Capture the cell that displays the provided text and extract its (x, y) central coordinate. 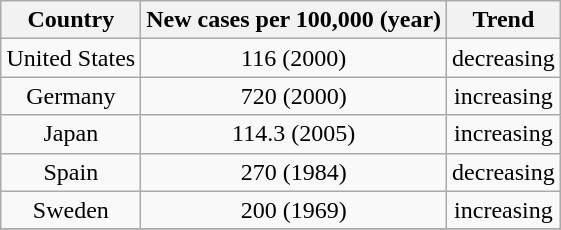
Japan (71, 134)
720 (2000) (294, 96)
Germany (71, 96)
200 (1969) (294, 210)
New cases per 100,000 (year) (294, 20)
270 (1984) (294, 172)
114.3 (2005) (294, 134)
United States (71, 58)
Spain (71, 172)
116 (2000) (294, 58)
Country (71, 20)
Trend (504, 20)
Sweden (71, 210)
